Identify which cell holds the provided text, then report its (X, Y) central coordinate. 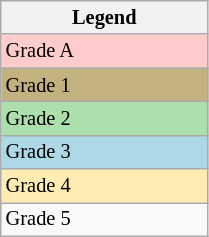
Grade A (104, 51)
Grade 4 (104, 186)
Grade 5 (104, 219)
Grade 1 (104, 85)
Grade 3 (104, 152)
Grade 2 (104, 118)
Legend (104, 17)
